Identify which cell holds the provided text, then report its [x, y] central coordinate. 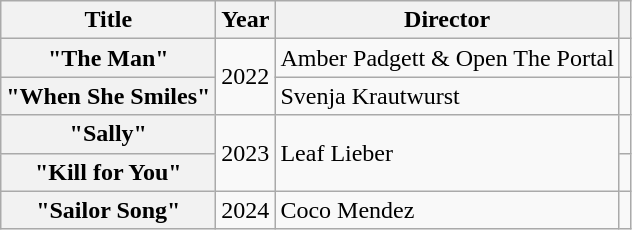
2022 [246, 77]
"Kill for You" [108, 172]
Year [246, 20]
"Sailor Song" [108, 210]
"Sally" [108, 134]
Coco Mendez [448, 210]
Leaf Lieber [448, 153]
"When She Smiles" [108, 96]
Amber Padgett & Open The Portal [448, 58]
Svenja Krautwurst [448, 96]
2024 [246, 210]
"The Man" [108, 58]
2023 [246, 153]
Title [108, 20]
Director [448, 20]
